Detect which cell encompasses the target text, then output its (X, Y) center coordinate. 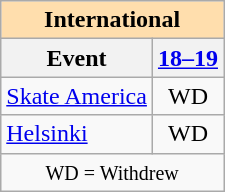
WD = Withdrew (112, 172)
International (112, 20)
Event (77, 58)
18–19 (188, 58)
Skate America (77, 96)
Helsinki (77, 134)
